Identify which cell holds the provided text, then report its [x, y] central coordinate. 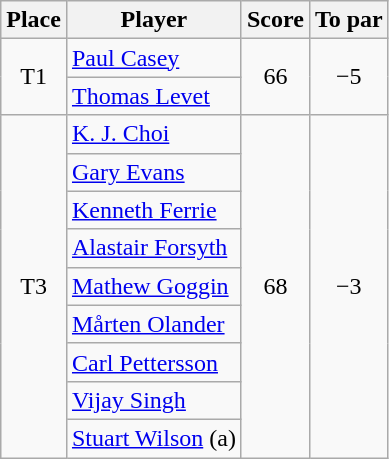
Score [275, 20]
Mårten Olander [154, 324]
−5 [348, 77]
Alastair Forsyth [154, 248]
Thomas Levet [154, 96]
Stuart Wilson (a) [154, 438]
Paul Casey [154, 58]
To par [348, 20]
Gary Evans [154, 172]
T3 [34, 286]
Carl Pettersson [154, 362]
66 [275, 77]
K. J. Choi [154, 134]
−3 [348, 286]
T1 [34, 77]
Player [154, 20]
Kenneth Ferrie [154, 210]
68 [275, 286]
Place [34, 20]
Vijay Singh [154, 400]
Mathew Goggin [154, 286]
